Determine the (x, y) coordinate at the center of the cell enclosing the given text.  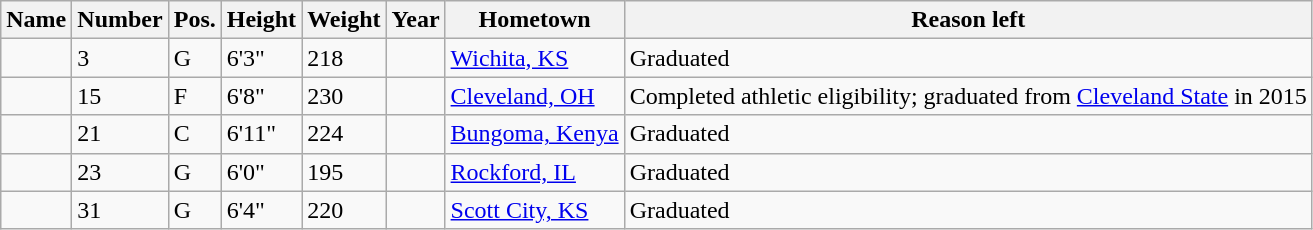
224 (344, 134)
Cleveland, OH (534, 96)
15 (120, 96)
21 (120, 134)
Wichita, KS (534, 58)
23 (120, 172)
Number (120, 20)
6'0" (261, 172)
3 (120, 58)
Year (416, 20)
Completed athletic eligibility; graduated from Cleveland State in 2015 (968, 96)
C (194, 134)
Scott City, KS (534, 210)
Hometown (534, 20)
Pos. (194, 20)
31 (120, 210)
6'4" (261, 210)
Bungoma, Kenya (534, 134)
6'11" (261, 134)
F (194, 96)
Reason left (968, 20)
6'3" (261, 58)
Name (36, 20)
220 (344, 210)
218 (344, 58)
Weight (344, 20)
Rockford, IL (534, 172)
195 (344, 172)
230 (344, 96)
6'8" (261, 96)
Height (261, 20)
